Scan for the cell matching the given text and deliver its (X, Y) coordinate at center. 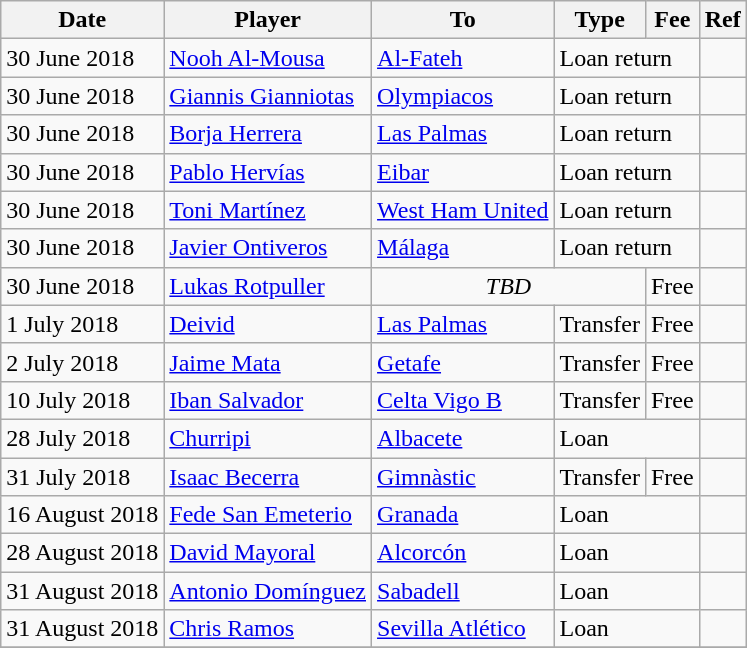
28 July 2018 (82, 438)
Date (82, 20)
16 August 2018 (82, 515)
Eibar (463, 172)
Nooh Al-Mousa (268, 58)
West Ham United (463, 210)
31 July 2018 (82, 477)
Granada (463, 515)
Olympiacos (463, 96)
Isaac Becerra (268, 477)
Chris Ramos (268, 629)
Fee (672, 20)
TBD (509, 286)
10 July 2018 (82, 400)
Sevilla Atlético (463, 629)
Málaga (463, 248)
Sabadell (463, 591)
Antonio Domínguez (268, 591)
Borja Herrera (268, 134)
Pablo Hervías (268, 172)
Gimnàstic (463, 477)
Alcorcón (463, 553)
Celta Vigo B (463, 400)
Iban Salvador (268, 400)
To (463, 20)
Player (268, 20)
Getafe (463, 362)
Al-Fateh (463, 58)
Deivid (268, 324)
David Mayoral (268, 553)
Churripi (268, 438)
Albacete (463, 438)
2 July 2018 (82, 362)
Toni Martínez (268, 210)
Jaime Mata (268, 362)
1 July 2018 (82, 324)
Javier Ontiveros (268, 248)
28 August 2018 (82, 553)
Lukas Rotpuller (268, 286)
Type (600, 20)
Ref (722, 20)
Fede San Emeterio (268, 515)
Giannis Gianniotas (268, 96)
